For the text-containing cell, return its midpoint in [X, Y] coordinate format. 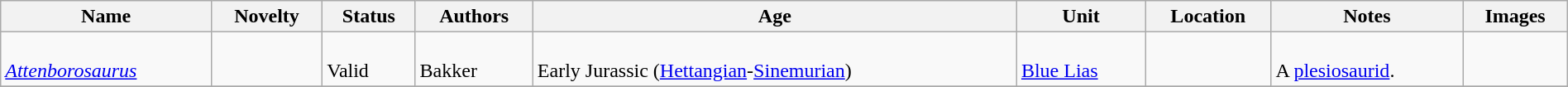
Unit [1080, 17]
Authors [474, 17]
Early Jurassic (Hettangian-Sinemurian) [774, 60]
Status [369, 17]
Images [1515, 17]
Name [106, 17]
Age [774, 17]
Location [1208, 17]
Notes [1367, 17]
Attenborosaurus [106, 60]
Blue Lias [1080, 60]
Novelty [266, 17]
Bakker [474, 60]
Valid [369, 60]
A plesiosaurid. [1367, 60]
